For the text-containing cell, return its midpoint in [x, y] coordinate format. 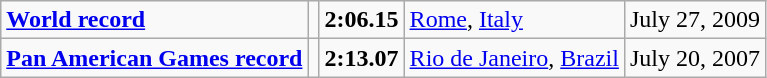
July 27, 2009 [694, 20]
July 20, 2007 [694, 58]
Pan American Games record [154, 58]
2:06.15 [362, 20]
2:13.07 [362, 58]
Rio de Janeiro, Brazil [514, 58]
World record [154, 20]
Rome, Italy [514, 20]
